Extract the (X, Y) coordinate from the center of the cell holding the provided text.  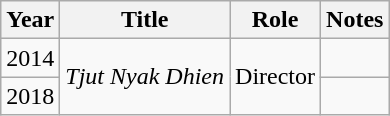
Notes (355, 20)
2014 (30, 58)
Director (276, 77)
Role (276, 20)
Tjut Nyak Dhien (145, 77)
Year (30, 20)
2018 (30, 96)
Title (145, 20)
